Locate the cell with the specified text and output its (X, Y) center coordinate. 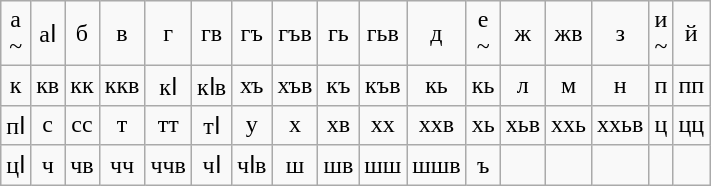
с (48, 125)
цӏ (16, 165)
д (436, 34)
шшв (436, 165)
м (569, 86)
ъ (483, 165)
е~ (483, 34)
н (620, 86)
и~ (661, 34)
хъв (295, 86)
ч (48, 165)
кӏв (211, 86)
чӏ (211, 165)
хьв (522, 125)
й (692, 34)
пӏ (16, 125)
тӏ (211, 125)
в (122, 34)
хь (483, 125)
сс (82, 125)
а~ (16, 34)
цц (692, 125)
кк (82, 86)
х (295, 125)
ц (661, 125)
з (620, 34)
аӏ (48, 34)
гьв (383, 34)
т (122, 125)
ххв (436, 125)
хъ (252, 86)
жв (569, 34)
хх (383, 125)
шв (338, 165)
ххьв (620, 125)
ж (522, 34)
п (661, 86)
шш (383, 165)
ш (295, 165)
ххь (569, 125)
къ (338, 86)
у (252, 125)
хв (338, 125)
чв (82, 165)
чч (122, 165)
къв (383, 86)
г (168, 34)
пп (692, 86)
б (82, 34)
л (522, 86)
гъв (295, 34)
ккв (122, 86)
кӏ (168, 86)
ччв (168, 165)
гь (338, 34)
тт (168, 125)
кв (48, 86)
к (16, 86)
гъ (252, 34)
чӏв (252, 165)
гв (211, 34)
